Search for the cell housing the specified text and yield its (x, y) center coordinate. 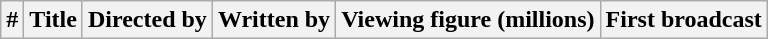
Written by (274, 20)
# (12, 20)
Directed by (147, 20)
Title (54, 20)
First broadcast (684, 20)
Viewing figure (millions) (468, 20)
